For the text-containing cell, return its midpoint in [X, Y] coordinate format. 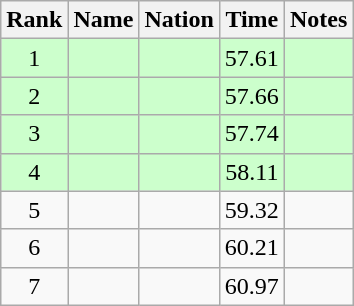
Rank [34, 20]
Nation [179, 20]
4 [34, 172]
57.74 [252, 134]
60.97 [252, 286]
Name [104, 20]
58.11 [252, 172]
Notes [318, 20]
57.61 [252, 58]
60.21 [252, 248]
5 [34, 210]
6 [34, 248]
57.66 [252, 96]
2 [34, 96]
1 [34, 58]
Time [252, 20]
59.32 [252, 210]
7 [34, 286]
3 [34, 134]
